Extract the (X, Y) coordinate from the center of the cell holding the provided text.  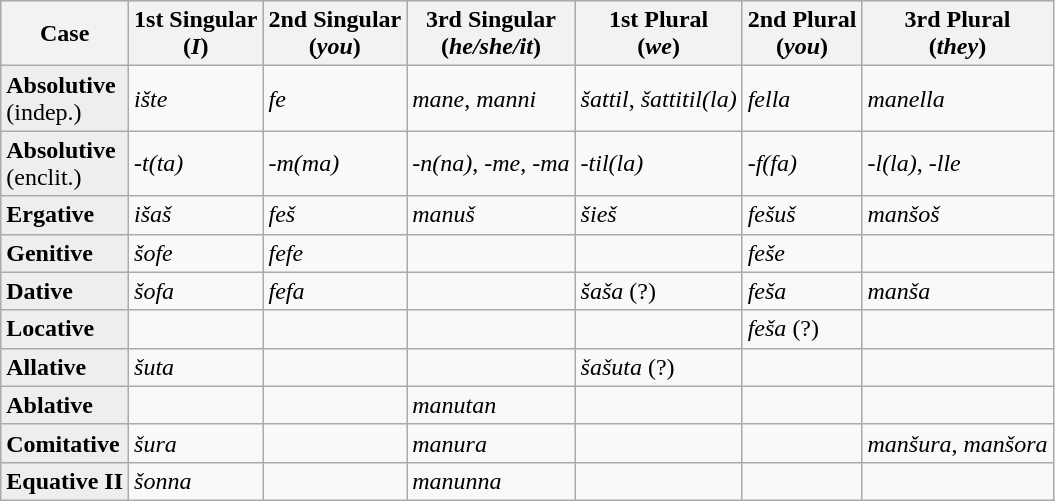
1st Plural(we) (658, 34)
-l(la), -lle (958, 164)
Allative (65, 367)
Equative II (65, 481)
išaš (196, 215)
Ergative (65, 215)
-m(ma) (335, 164)
fešuš (802, 215)
šura (196, 443)
-t(ta) (196, 164)
šašuta (?) (658, 367)
šattil, šattitil(la) (658, 98)
1st Singular(I) (196, 34)
fella (802, 98)
Ablative (65, 405)
manšoš (958, 215)
šieš (658, 215)
3rd Singular(he/she/it) (491, 34)
Dative (65, 291)
Locative (65, 329)
Absolutive(indep.) (65, 98)
fe (335, 98)
manša (958, 291)
manunna (491, 481)
šuta (196, 367)
feša (802, 291)
feše (802, 253)
Case (65, 34)
2nd Plural(you) (802, 34)
manura (491, 443)
fefa (335, 291)
feš (335, 215)
Genitive (65, 253)
-n(na), -me, -ma (491, 164)
manšura, manšora (958, 443)
šofe (196, 253)
šonna (196, 481)
manuš (491, 215)
2nd Singular(you) (335, 34)
ište (196, 98)
3rd Plural(they) (958, 34)
-f(fa) (802, 164)
manella (958, 98)
mane, manni (491, 98)
fefe (335, 253)
šofa (196, 291)
-til(la) (658, 164)
Comitative (65, 443)
feša (?) (802, 329)
Absolutive(enclit.) (65, 164)
šaša (?) (658, 291)
manutan (491, 405)
